Locate the cell with the specified text and output its (x, y) center coordinate. 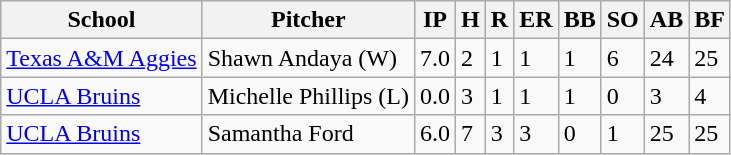
AB (666, 20)
R (499, 20)
6 (622, 58)
IP (434, 20)
BB (580, 20)
ER (536, 20)
7.0 (434, 58)
Samantha Ford (308, 134)
6.0 (434, 134)
24 (666, 58)
School (102, 20)
Shawn Andaya (W) (308, 58)
0.0 (434, 96)
Pitcher (308, 20)
2 (471, 58)
7 (471, 134)
Michelle Phillips (L) (308, 96)
SO (622, 20)
Texas A&M Aggies (102, 58)
4 (710, 96)
H (471, 20)
BF (710, 20)
